Scan for the cell matching the given text and deliver its (x, y) coordinate at center. 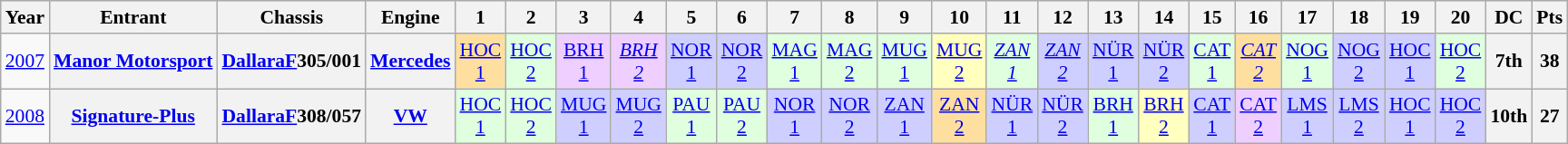
Mercedes (410, 62)
VW (410, 116)
5 (691, 17)
6 (742, 17)
LMS2 (1359, 116)
Entrant (132, 17)
Engine (410, 17)
15 (1212, 17)
14 (1164, 17)
NOG2 (1359, 62)
1 (480, 17)
Chassis (291, 17)
LMS1 (1307, 116)
Pts (1550, 17)
Signature-Plus (132, 116)
7th (1508, 62)
18 (1359, 17)
10th (1508, 116)
PAU1 (691, 116)
9 (904, 17)
MAG1 (795, 62)
13 (1113, 17)
11 (1012, 17)
PAU2 (742, 116)
27 (1550, 116)
Manor Motorsport (132, 62)
38 (1550, 62)
2008 (25, 116)
Year (25, 17)
NOG1 (1307, 62)
2 (531, 17)
16 (1258, 17)
4 (639, 17)
7 (795, 17)
20 (1461, 17)
10 (960, 17)
DC (1508, 17)
MAG2 (849, 62)
DallaraF308/057 (291, 116)
3 (584, 17)
19 (1410, 17)
17 (1307, 17)
12 (1063, 17)
8 (849, 17)
2007 (25, 62)
DallaraF305/001 (291, 62)
